Extract the (x, y) coordinate from the center of the cell holding the provided text.  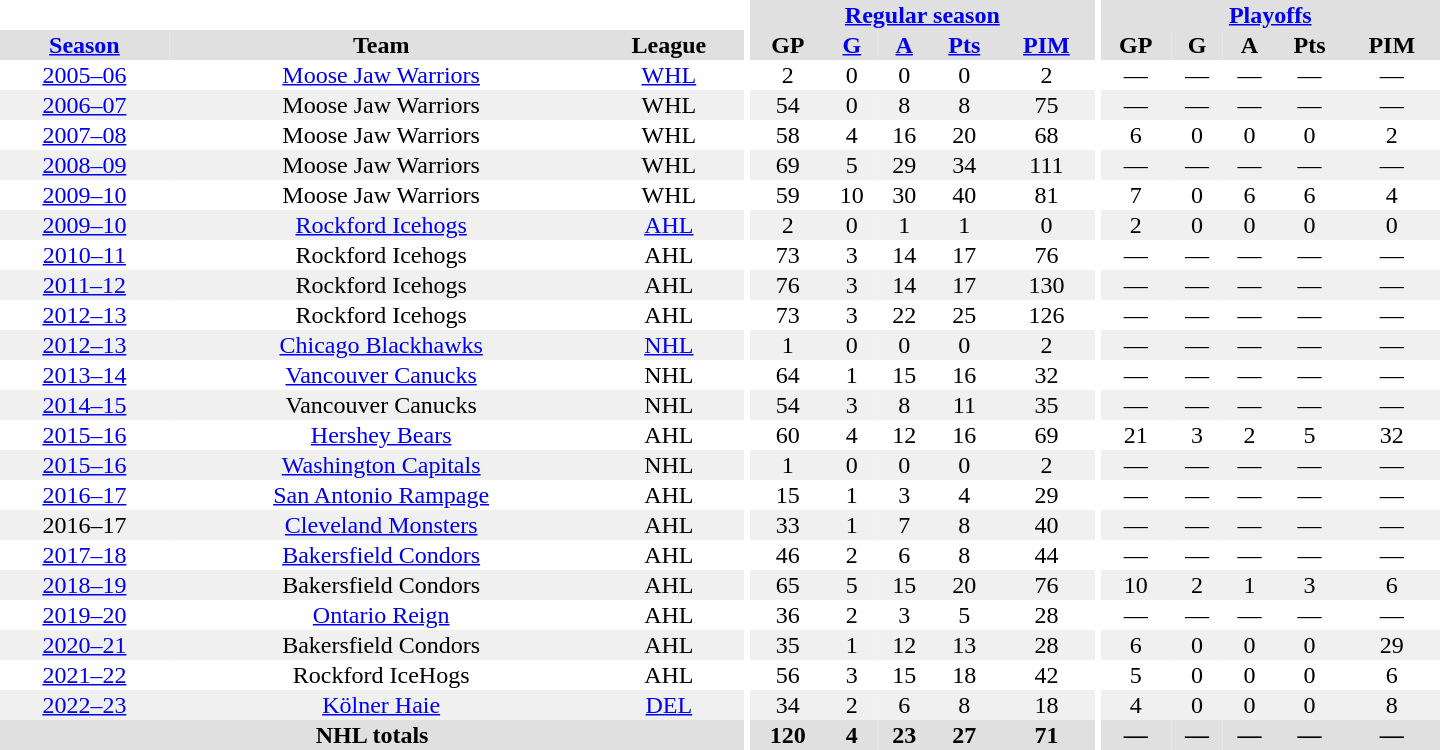
2010–11 (84, 255)
58 (788, 135)
71 (1046, 735)
11 (964, 405)
Ontario Reign (382, 615)
2013–14 (84, 375)
Playoffs (1270, 15)
68 (1046, 135)
27 (964, 735)
2021–22 (84, 675)
DEL (670, 705)
64 (788, 375)
2022–23 (84, 705)
36 (788, 615)
2014–15 (84, 405)
13 (964, 645)
League (670, 45)
2006–07 (84, 105)
Season (84, 45)
2007–08 (84, 135)
22 (904, 315)
60 (788, 435)
23 (904, 735)
65 (788, 585)
2018–19 (84, 585)
30 (904, 195)
Hershey Bears (382, 435)
25 (964, 315)
75 (1046, 105)
111 (1046, 165)
46 (788, 555)
2011–12 (84, 285)
Regular season (922, 15)
130 (1046, 285)
56 (788, 675)
2005–06 (84, 75)
2020–21 (84, 645)
NHL totals (372, 735)
126 (1046, 315)
120 (788, 735)
2019–20 (84, 615)
21 (1135, 435)
San Antonio Rampage (382, 495)
Team (382, 45)
33 (788, 525)
42 (1046, 675)
Washington Capitals (382, 465)
Cleveland Monsters (382, 525)
Chicago Blackhawks (382, 345)
81 (1046, 195)
2008–09 (84, 165)
44 (1046, 555)
2017–18 (84, 555)
Kölner Haie (382, 705)
Rockford IceHogs (382, 675)
59 (788, 195)
